Locate the cell with the specified text and output its [X, Y] center coordinate. 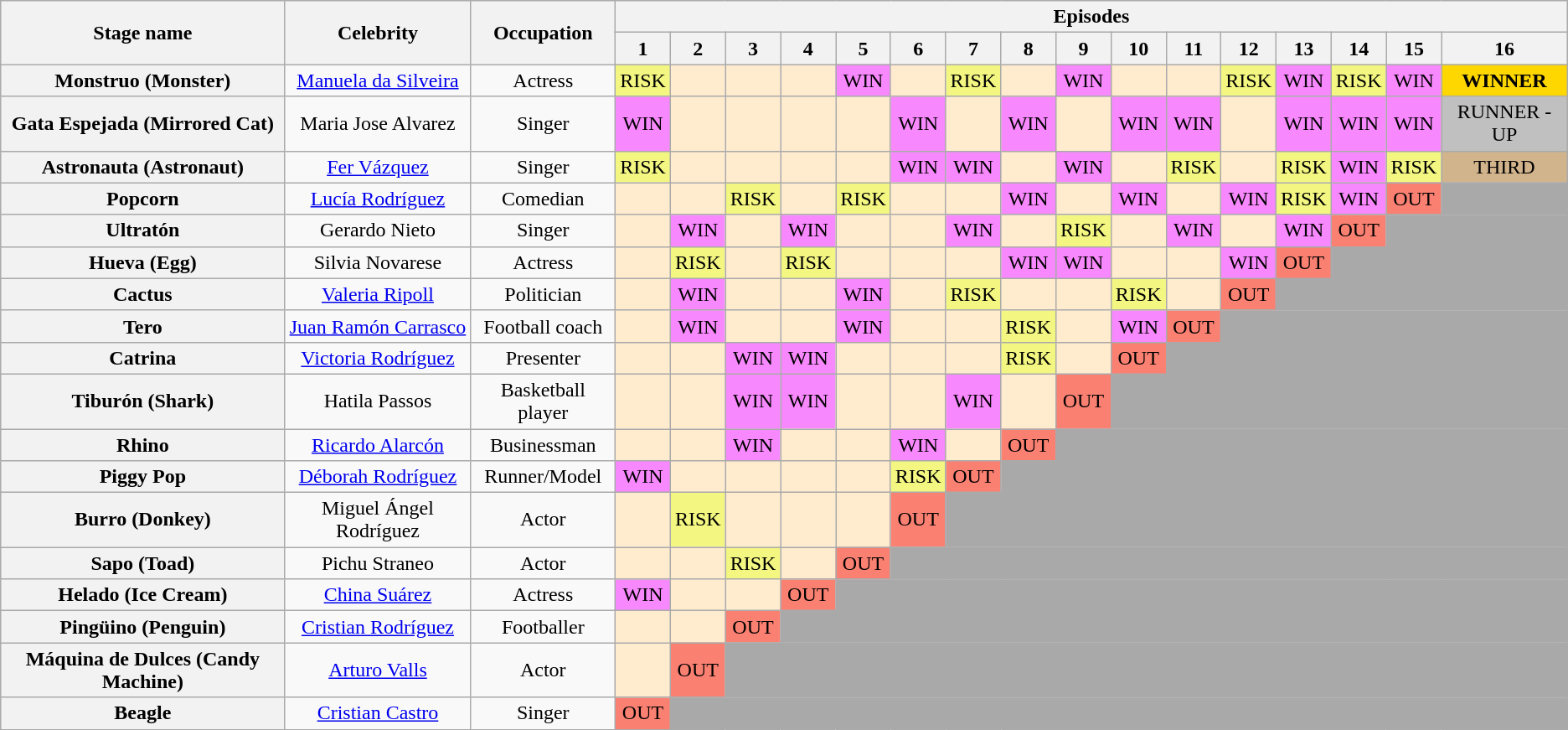
Juan Ramón Carrasco [378, 326]
7 [973, 49]
11 [1194, 49]
Fer Vázquez [378, 167]
Popcorn [142, 199]
Catrina [142, 358]
Máquina de Dulces (Candy Machine) [142, 670]
Businessman [543, 445]
WINNER [1504, 80]
Astronauta (Astronaut) [142, 167]
Gerardo Nieto [378, 230]
12 [1249, 49]
Tiburón (Shark) [142, 401]
China Suárez [378, 595]
Politician [543, 294]
Cristian Rodríguez [378, 627]
Comedian [543, 199]
6 [918, 49]
RUNNER - UP [1504, 124]
Footballer [543, 627]
Football coach [543, 326]
Presenter [543, 358]
Basketball player [543, 401]
Monstruo (Monster) [142, 80]
Burro (Donkey) [142, 520]
15 [1414, 49]
Victoria Rodríguez [378, 358]
Manuela da Silveira [378, 80]
Sapo (Toad) [142, 563]
Hatila Passos [378, 401]
Cristian Castro [378, 713]
Ricardo Alarcón [378, 445]
Déborah Rodríguez [378, 477]
Miguel Ángel Rodríguez [378, 520]
8 [1029, 49]
Gata Espejada (Mirrored Cat) [142, 124]
THIRD [1504, 167]
1 [643, 49]
16 [1504, 49]
Maria Jose Alvarez [378, 124]
Valeria Ripoll [378, 294]
Helado (Ice Cream) [142, 595]
14 [1359, 49]
Tero [142, 326]
Rhino [142, 445]
Pingüino (Penguin) [142, 627]
13 [1304, 49]
2 [698, 49]
Arturo Valls [378, 670]
5 [864, 49]
Occupation [543, 33]
Runner/Model [543, 477]
Cactus [142, 294]
Celebrity [378, 33]
Hueva (Egg) [142, 262]
Ultratón [142, 230]
4 [808, 49]
Lucía Rodríguez [378, 199]
Stage name [142, 33]
Piggy Pop [142, 477]
Beagle [142, 713]
3 [753, 49]
Silvia Novarese [378, 262]
Pichu Straneo [378, 563]
Episodes [1092, 17]
9 [1084, 49]
10 [1138, 49]
